Locate the cell with the specified text and output its (X, Y) center coordinate. 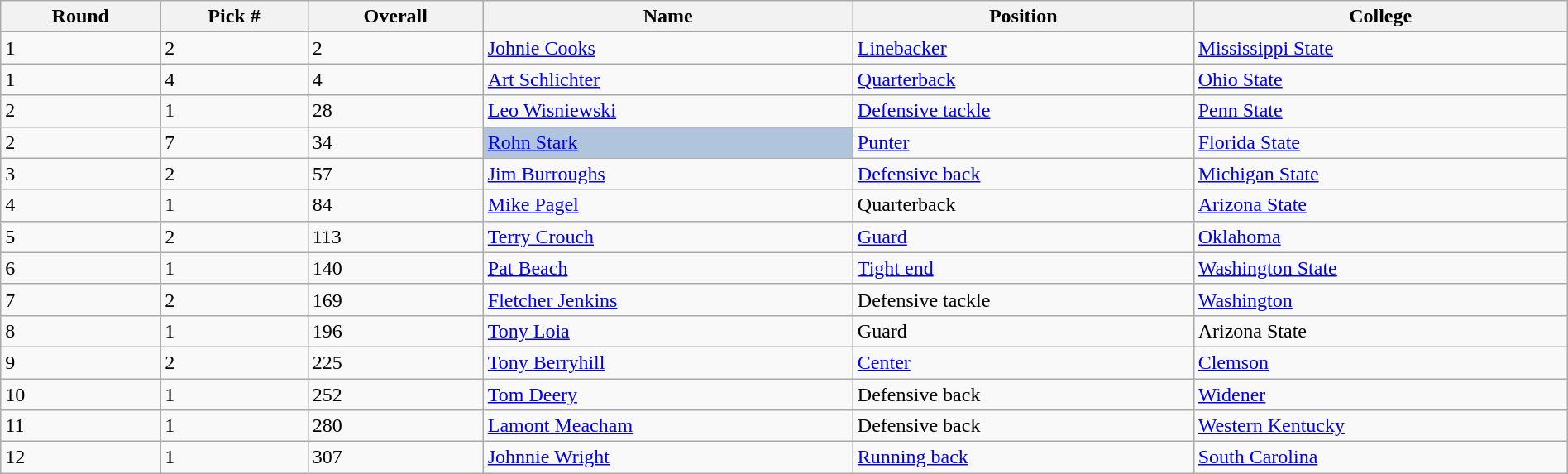
Linebacker (1023, 48)
34 (395, 142)
Rohn Stark (668, 142)
Pat Beach (668, 268)
280 (395, 426)
113 (395, 237)
9 (81, 362)
Johnie Cooks (668, 48)
252 (395, 395)
Oklahoma (1380, 237)
Tight end (1023, 268)
Art Schlichter (668, 79)
140 (395, 268)
Ohio State (1380, 79)
Center (1023, 362)
Washington (1380, 299)
6 (81, 268)
5 (81, 237)
307 (395, 457)
28 (395, 111)
Tony Berryhill (668, 362)
Position (1023, 17)
Jim Burroughs (668, 174)
Tony Loia (668, 331)
Running back (1023, 457)
Mike Pagel (668, 205)
Punter (1023, 142)
Overall (395, 17)
225 (395, 362)
Leo Wisniewski (668, 111)
57 (395, 174)
Clemson (1380, 362)
84 (395, 205)
Johnnie Wright (668, 457)
11 (81, 426)
Lamont Meacham (668, 426)
Penn State (1380, 111)
Widener (1380, 395)
Florida State (1380, 142)
Name (668, 17)
College (1380, 17)
Tom Deery (668, 395)
8 (81, 331)
Mississippi State (1380, 48)
Pick # (234, 17)
Round (81, 17)
Fletcher Jenkins (668, 299)
169 (395, 299)
Western Kentucky (1380, 426)
196 (395, 331)
Washington State (1380, 268)
3 (81, 174)
Michigan State (1380, 174)
10 (81, 395)
Terry Crouch (668, 237)
South Carolina (1380, 457)
12 (81, 457)
